For the text-containing cell, return its midpoint in (x, y) coordinate format. 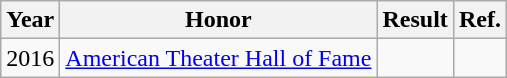
Honor (218, 20)
2016 (30, 58)
Year (30, 20)
Result (415, 20)
Ref. (480, 20)
American Theater Hall of Fame (218, 58)
